Capture the cell that displays the provided text and extract its [x, y] central coordinate. 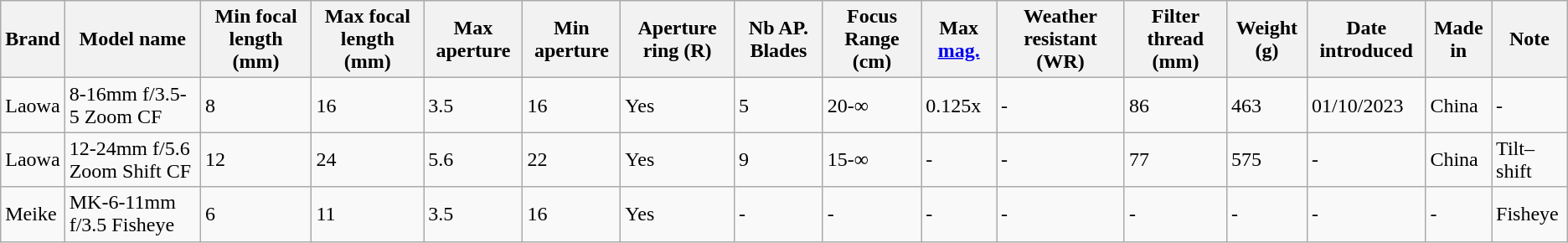
Meike [33, 215]
77 [1175, 159]
MK-6-11mm f/3.5 Fisheye [132, 215]
Focus Range (cm) [871, 39]
Date introduced [1367, 39]
5 [778, 106]
0.125x [959, 106]
12 [256, 159]
Fisheye [1529, 215]
Min aperture [571, 39]
86 [1175, 106]
5.6 [473, 159]
01/10/2023 [1367, 106]
8-16mm f/3.5-5 Zoom CF [132, 106]
Filter thread (mm) [1175, 39]
11 [368, 215]
Aperture ring (R) [678, 39]
Made in [1459, 39]
575 [1266, 159]
Max aperture [473, 39]
Model name [132, 39]
Max mag. [959, 39]
Max focal length (mm) [368, 39]
Weather resistant (WR) [1060, 39]
Brand [33, 39]
6 [256, 215]
Min focal length (mm) [256, 39]
Tilt–shift [1529, 159]
20-∞ [871, 106]
463 [1266, 106]
8 [256, 106]
Nb AP. Blades [778, 39]
Note [1529, 39]
12-24mm f/5.6 Zoom Shift CF [132, 159]
15-∞ [871, 159]
22 [571, 159]
9 [778, 159]
24 [368, 159]
Weight (g) [1266, 39]
